Pinpoint the cell where the given text exists, returning its [X, Y] midpoint coordinate. 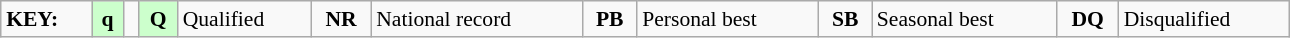
DQ [1088, 19]
National record [476, 19]
Personal best [728, 19]
Disqualified [1204, 19]
q [108, 19]
SB [846, 19]
KEY: [46, 19]
Seasonal best [964, 19]
Qualified [244, 19]
NR [341, 19]
PB [610, 19]
Q [158, 19]
